Provide the (x, y) coordinate of the cell's center where the given text is located.  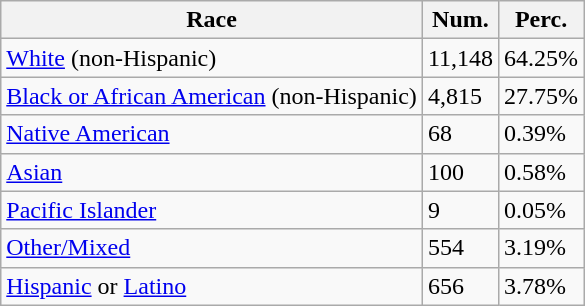
9 (460, 210)
Race (212, 20)
Hispanic or Latino (212, 286)
0.39% (542, 134)
68 (460, 134)
Num. (460, 20)
3.19% (542, 248)
4,815 (460, 96)
White (non-Hispanic) (212, 58)
0.05% (542, 210)
64.25% (542, 58)
554 (460, 248)
Black or African American (non-Hispanic) (212, 96)
11,148 (460, 58)
0.58% (542, 172)
Native American (212, 134)
27.75% (542, 96)
656 (460, 286)
Pacific Islander (212, 210)
100 (460, 172)
3.78% (542, 286)
Asian (212, 172)
Other/Mixed (212, 248)
Perc. (542, 20)
